Return the (x, y) coordinate for the center point of the cell that contains the specified text.  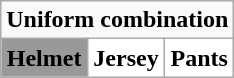
Pants (200, 58)
Jersey (126, 58)
Uniform combination (118, 20)
Helmet (44, 58)
